Extract the [x, y] coordinate from the center of the cell holding the provided text.  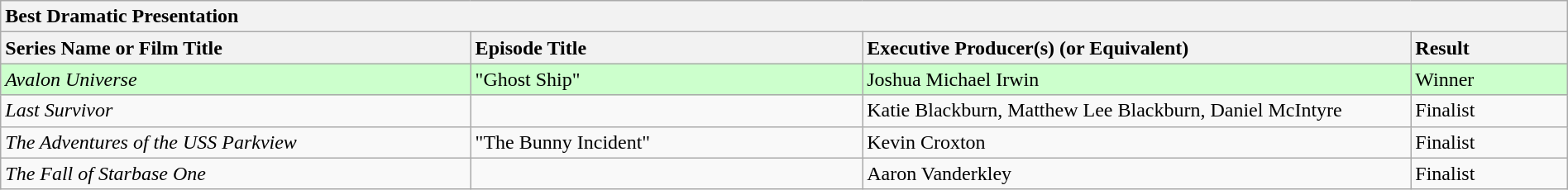
Avalon Universe [236, 79]
Episode Title [667, 48]
Executive Producer(s) (or Equivalent) [1136, 48]
"Ghost Ship" [667, 79]
Kevin Croxton [1136, 142]
Best Dramatic Presentation [784, 17]
Katie Blackburn, Matthew Lee Blackburn, Daniel McIntyre [1136, 111]
The Adventures of the USS Parkview [236, 142]
Joshua Michael Irwin [1136, 79]
Winner [1489, 79]
"The Bunny Incident" [667, 142]
Result [1489, 48]
Aaron Vanderkley [1136, 173]
Series Name or Film Title [236, 48]
The Fall of Starbase One [236, 173]
Last Survivor [236, 111]
